Pinpoint the cell where the given text exists, returning its (X, Y) midpoint coordinate. 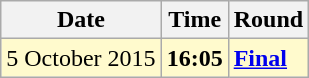
16:05 (194, 58)
Time (194, 20)
Final (268, 58)
5 October 2015 (81, 58)
Round (268, 20)
Date (81, 20)
